Find where the given text appears and provide that cell's center as [X, Y] coordinate. 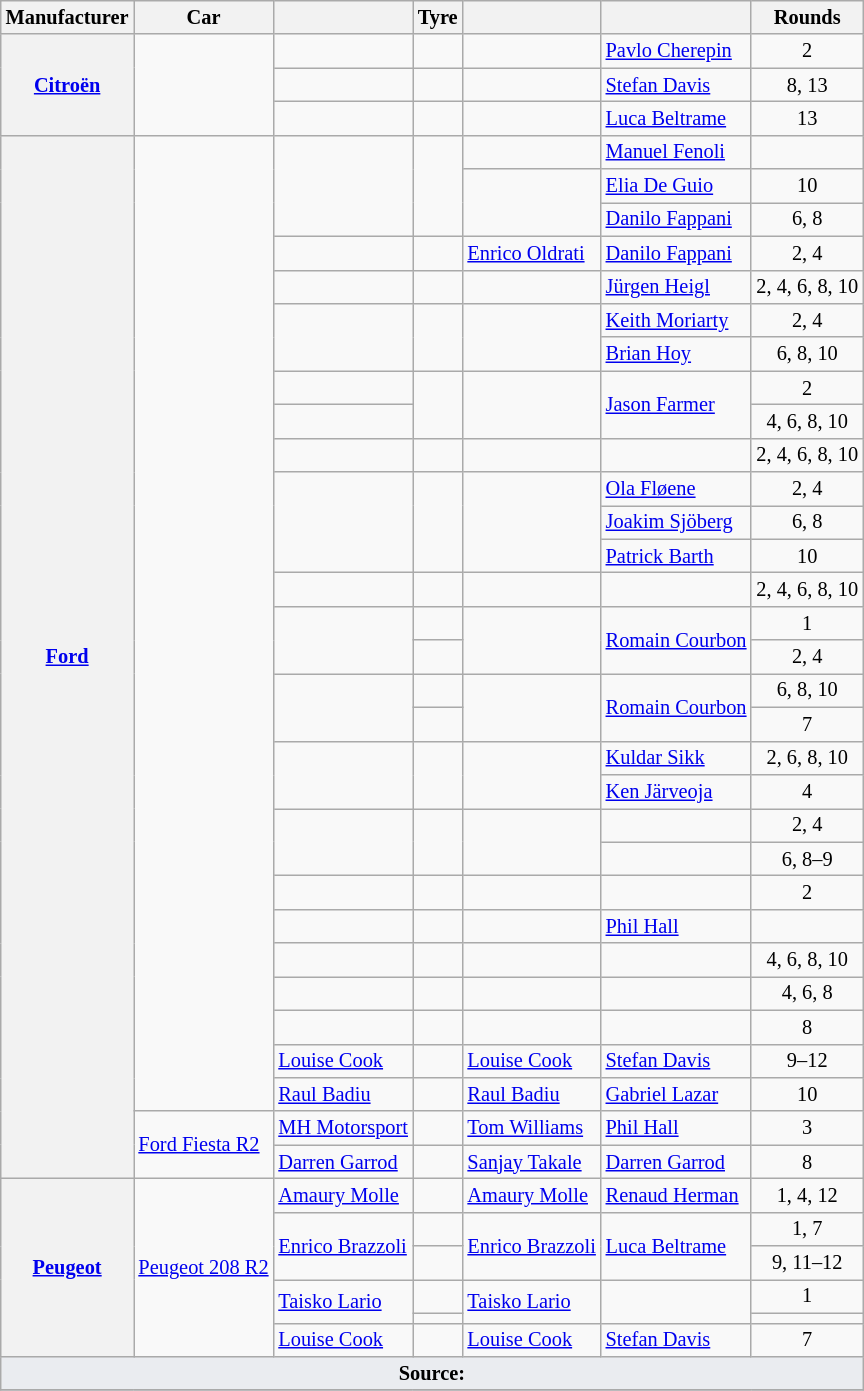
9, 11–12 [807, 1263]
Ken Järveoja [676, 791]
8, 13 [807, 85]
4, 6, 8 [807, 993]
Enrico Oldrati [532, 253]
Sanjay Takale [532, 1162]
Tom Williams [532, 1128]
6, 8–9 [807, 859]
Kuldar Sikk [676, 758]
Source: [432, 1373]
Elia De Guio [676, 186]
9–12 [807, 1061]
MH Motorsport [342, 1128]
Pavlo Cherepin [676, 51]
Jason Farmer [676, 404]
Joakim Sjöberg [676, 522]
Patrick Barth [676, 556]
Peugeot 208 R2 [204, 1267]
Keith Moriarty [676, 320]
Brian Hoy [676, 354]
Tyre [438, 17]
Peugeot [68, 1267]
Jürgen Heigl [676, 287]
4 [807, 791]
3 [807, 1128]
Ford [68, 656]
Manufacturer [68, 17]
2, 6, 8, 10 [807, 758]
13 [807, 118]
1, 4, 12 [807, 1195]
Citroën [68, 84]
Car [204, 17]
Manuel Fenoli [676, 152]
Ola Fløene [676, 489]
Gabriel Lazar [676, 1094]
Ford Fiesta R2 [204, 1144]
Rounds [807, 17]
1, 7 [807, 1229]
Renaud Herman [676, 1195]
